Return [X, Y] of the center of cell containing provided text 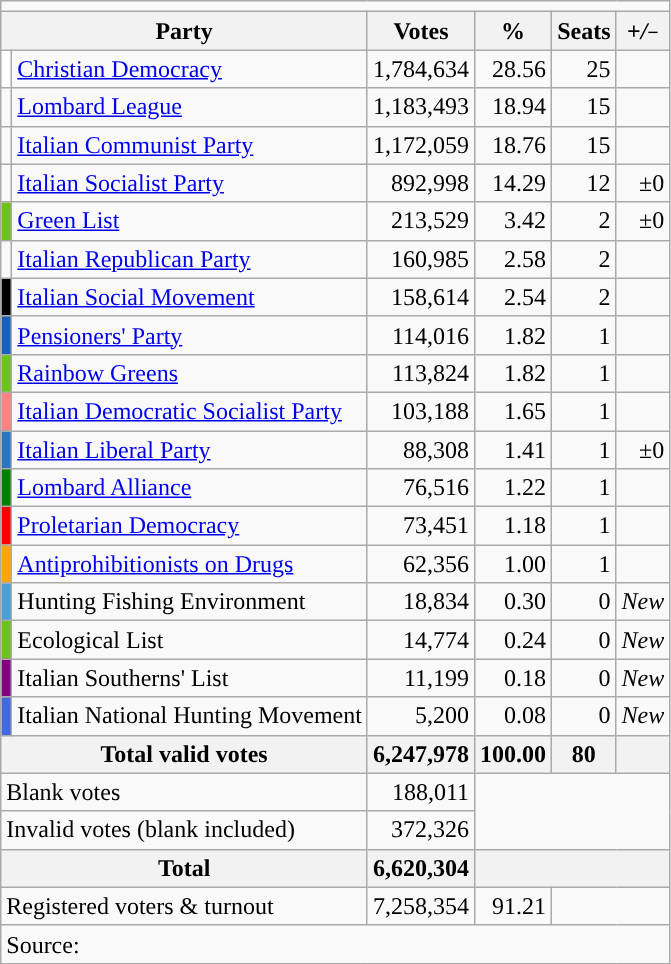
5,200 [420, 716]
Italian Southerns' List [190, 678]
Italian Communist Party [190, 145]
213,529 [420, 221]
Votes [420, 31]
Registered voters & turnout [184, 906]
Lombard League [190, 107]
Total [184, 868]
Italian Socialist Party [190, 183]
73,451 [420, 526]
Italian National Hunting Movement [190, 716]
18.76 [514, 145]
Ecological List [190, 640]
91.21 [514, 906]
Blank votes [184, 792]
Green List [190, 221]
62,356 [420, 564]
Italian Liberal Party [190, 449]
100.00 [514, 754]
Christian Democracy [190, 69]
Italian Social Movement [190, 297]
Antiprohibitionists on Drugs [190, 564]
Proletarian Democracy [190, 526]
14.29 [514, 183]
28.56 [514, 69]
Pensioners' Party [190, 335]
372,326 [420, 830]
0.08 [514, 716]
114,016 [420, 335]
2.58 [514, 259]
103,188 [420, 411]
% [514, 31]
1,784,634 [420, 69]
1.65 [514, 411]
160,985 [420, 259]
892,998 [420, 183]
88,308 [420, 449]
25 [584, 69]
1.22 [514, 488]
76,516 [420, 488]
158,614 [420, 297]
6,247,978 [420, 754]
12 [584, 183]
Rainbow Greens [190, 373]
0.30 [514, 602]
1.41 [514, 449]
Italian Democratic Socialist Party [190, 411]
14,774 [420, 640]
Seats [584, 31]
Party [184, 31]
1,183,493 [420, 107]
18.94 [514, 107]
80 [584, 754]
113,824 [420, 373]
Hunting Fishing Environment [190, 602]
18,834 [420, 602]
1,172,059 [420, 145]
2.54 [514, 297]
1.18 [514, 526]
Total valid votes [184, 754]
+/− [643, 31]
188,011 [420, 792]
1.00 [514, 564]
6,620,304 [420, 868]
0.18 [514, 678]
Source: [336, 944]
Italian Republican Party [190, 259]
7,258,354 [420, 906]
11,199 [420, 678]
Lombard Alliance [190, 488]
0.24 [514, 640]
3.42 [514, 221]
Invalid votes (blank included) [184, 830]
